Extract the [X, Y] coordinate from the center of the cell holding the provided text.  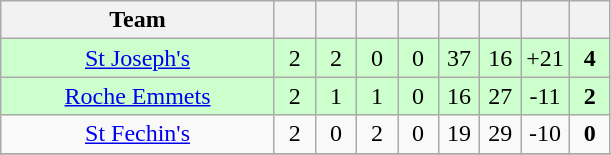
29 [500, 134]
Roche Emmets [138, 96]
-11 [546, 96]
-10 [546, 134]
19 [460, 134]
Team [138, 20]
37 [460, 58]
St Fechin's [138, 134]
+21 [546, 58]
4 [590, 58]
St Joseph's [138, 58]
27 [500, 96]
